Return the [x, y] coordinate for the center point of the cell that contains the specified text.  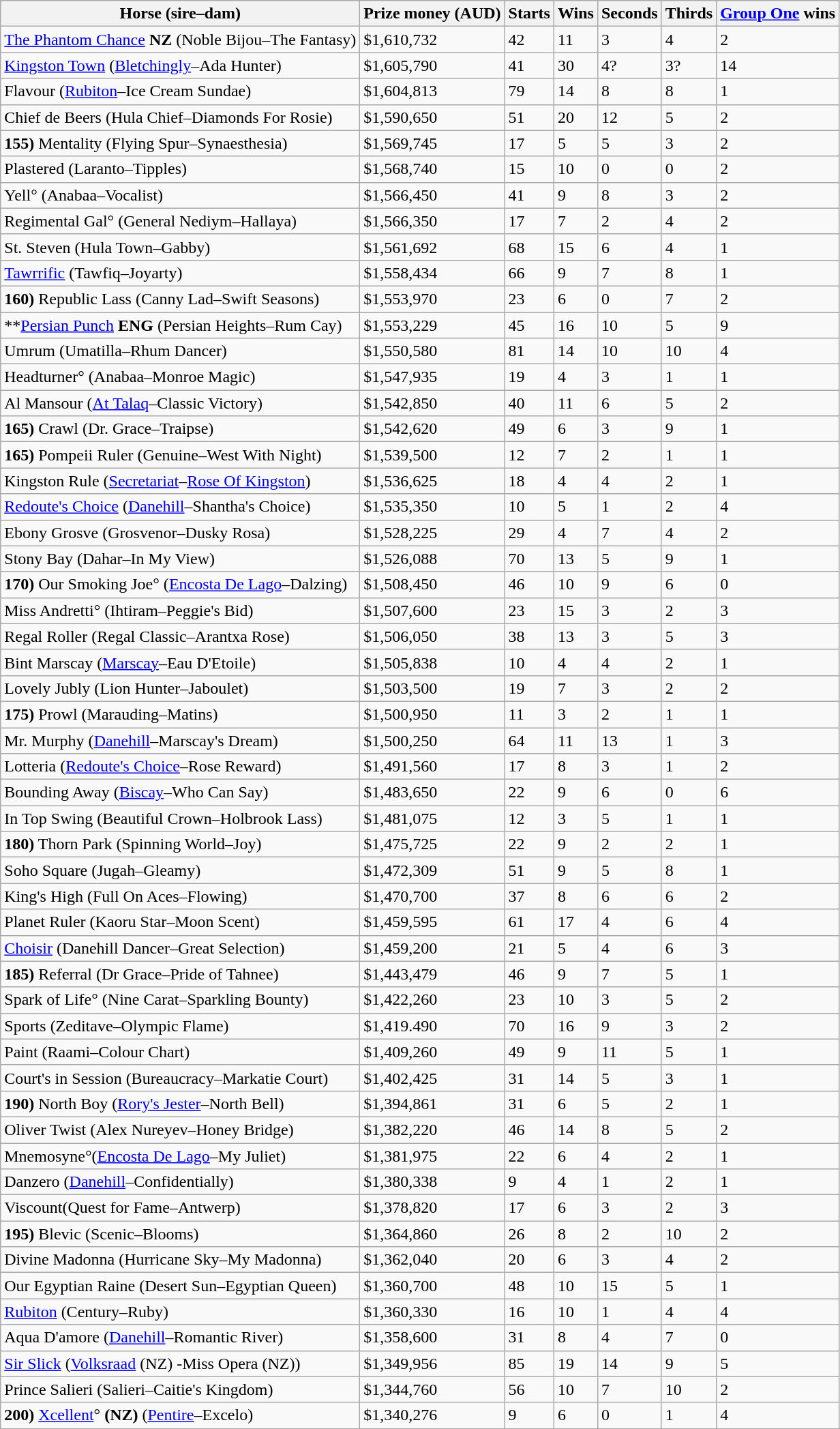
**Persian Punch ENG (Persian Heights–Rum Cay) [180, 325]
Chief de Beers (Hula Chief–Diamonds For Rosie) [180, 117]
Tawrrific (Tawfiq–Joyarty) [180, 273]
30 [575, 65]
$1,558,434 [432, 273]
61 [529, 922]
18 [529, 481]
Lovely Jubly (Lion Hunter–Jaboulet) [180, 688]
38 [529, 636]
Bounding Away (Biscay–Who Can Say) [180, 793]
$1,535,350 [432, 507]
$1,539,500 [432, 455]
Seconds [629, 14]
85 [529, 1364]
40 [529, 403]
160) Republic Lass (Canny Lad–Swift Seasons) [180, 299]
Bint Marscay (Marscay–Eau D'Etoile) [180, 662]
Mnemosyne°(Encosta De Lago–My Juliet) [180, 1156]
Prince Salieri (Salieri–Caitie's Kingdom) [180, 1389]
Umrum (Umatilla–Rhum Dancer) [180, 351]
In Top Swing (Beautiful Crown–Holbrook Lass) [180, 819]
Mr. Murphy (Danehill–Marscay's Dream) [180, 740]
Sports (Zeditave–Olympic Flame) [180, 1026]
Oliver Twist (Alex Nureyev–Honey Bridge) [180, 1130]
Thirds [689, 14]
$1,443,479 [432, 974]
$1,569,745 [432, 143]
Al Mansour (At Talaq–Classic Victory) [180, 403]
$1,378,820 [432, 1208]
185) Referral (Dr Grace–Pride of Tahnee) [180, 974]
$1,470,700 [432, 896]
170) Our Smoking Joe° (Encosta De Lago–Dalzing) [180, 585]
Yell° (Anabaa–Vocalist) [180, 195]
Miss Andretti° (Ihtiram–Peggie's Bid) [180, 610]
$1,459,200 [432, 948]
$1,507,600 [432, 610]
Our Egyptian Raine (Desert Sun–Egyptian Queen) [180, 1286]
45 [529, 325]
$1,550,580 [432, 351]
48 [529, 1286]
$1,590,650 [432, 117]
Spark of Life° (Nine Carat–Sparkling Bounty) [180, 1000]
$1,483,650 [432, 793]
$1,566,350 [432, 221]
$1,506,050 [432, 636]
Group One wins [778, 14]
Danzero (Danehill–Confidentially) [180, 1182]
$1,505,838 [432, 662]
Redoute's Choice (Danehill–Shantha's Choice) [180, 507]
Ebony Grosve (Grosvenor–Dusky Rosa) [180, 533]
4? [629, 65]
Kingston Rule (Secretariat–Rose Of Kingston) [180, 481]
Divine Madonna (Hurricane Sky–My Madonna) [180, 1260]
$1,547,935 [432, 377]
190) North Boy (Rory's Jester–North Bell) [180, 1104]
$1,381,975 [432, 1156]
$1,536,625 [432, 481]
66 [529, 273]
200) Xcellent° (NZ) (Pentire–Excelo) [180, 1415]
165) Crawl (Dr. Grace–Traipse) [180, 429]
$1,382,220 [432, 1130]
$1,605,790 [432, 65]
Prize money (AUD) [432, 14]
Kingston Town (Bletchingly–Ada Hunter) [180, 65]
29 [529, 533]
$1,542,850 [432, 403]
$1,349,956 [432, 1364]
68 [529, 247]
$1,472,309 [432, 870]
$1,360,330 [432, 1312]
$1,422,260 [432, 1000]
Choisir (Danehill Dancer–Great Selection) [180, 948]
$1,508,450 [432, 585]
$1,553,970 [432, 299]
$1,364,860 [432, 1234]
$1,344,760 [432, 1389]
Starts [529, 14]
165) Pompeii Ruler (Genuine–West With Night) [180, 455]
$1,491,560 [432, 767]
$1,475,725 [432, 844]
Regimental Gal° (General Nediym–Hallaya) [180, 221]
64 [529, 740]
$1,526,088 [432, 559]
$1,402,425 [432, 1078]
$1,568,740 [432, 169]
37 [529, 896]
$1,553,229 [432, 325]
79 [529, 91]
56 [529, 1389]
3? [689, 65]
King's High (Full On Aces–Flowing) [180, 896]
$1,481,075 [432, 819]
$1,394,861 [432, 1104]
Flavour (Rubiton–Ice Cream Sundae) [180, 91]
$1,362,040 [432, 1260]
$1,459,595 [432, 922]
$1,380,338 [432, 1182]
26 [529, 1234]
195) Blevic (Scenic–Blooms) [180, 1234]
$1,528,225 [432, 533]
St. Steven (Hula Town–Gabby) [180, 247]
Lotteria (Redoute's Choice–Rose Reward) [180, 767]
$1,340,276 [432, 1415]
175) Prowl (Marauding–Matins) [180, 714]
$1,561,692 [432, 247]
Planet Ruler (Kaoru Star–Moon Scent) [180, 922]
180) Thorn Park (Spinning World–Joy) [180, 844]
$1,610,732 [432, 40]
$1,500,950 [432, 714]
Regal Roller (Regal Classic–Arantxa Rose) [180, 636]
Rubiton (Century–Ruby) [180, 1312]
Headturner° (Anabaa–Monroe Magic) [180, 377]
$1,542,620 [432, 429]
Plastered (Laranto–Tipples) [180, 169]
$1,358,600 [432, 1338]
155) Mentality (Flying Spur–Synaesthesia) [180, 143]
$1,604,813 [432, 91]
$1,419.490 [432, 1026]
$1,503,500 [432, 688]
Aqua D'amore (Danehill–Romantic River) [180, 1338]
$1,500,250 [432, 740]
Court's in Session (Bureaucracy–Markatie Court) [180, 1078]
Horse (sire–dam) [180, 14]
81 [529, 351]
Soho Square (Jugah–Gleamy) [180, 870]
Sir Slick (Volksraad (NZ) -Miss Opera (NZ)) [180, 1364]
21 [529, 948]
Viscount(Quest for Fame–Antwerp) [180, 1208]
$1,409,260 [432, 1052]
The Phantom Chance NZ (Noble Bijou–The Fantasy) [180, 40]
$1,360,700 [432, 1286]
Wins [575, 14]
Stony Bay (Dahar–In My View) [180, 559]
$1,566,450 [432, 195]
42 [529, 40]
Paint (Raami–Colour Chart) [180, 1052]
